Scan for the cell matching the given text and deliver its [x, y] coordinate at center. 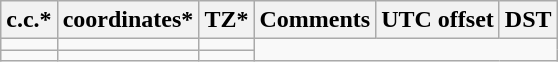
c.c.* [29, 20]
coordinates* [128, 20]
UTC offset [438, 20]
DST [528, 20]
Comments [315, 20]
TZ* [226, 20]
